Return (X, Y) of the center of cell containing provided text 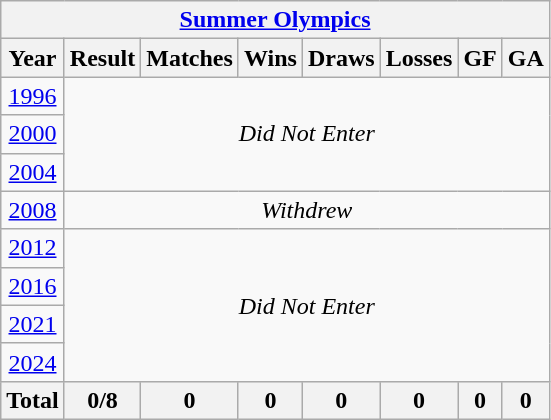
0/8 (102, 400)
GF (480, 58)
1996 (33, 96)
Result (102, 58)
Wins (270, 58)
2021 (33, 324)
Year (33, 58)
2016 (33, 286)
Withdrew (306, 210)
Losses (419, 58)
GA (526, 58)
Matches (190, 58)
Total (33, 400)
2004 (33, 172)
Draws (341, 58)
2024 (33, 362)
2012 (33, 248)
2000 (33, 134)
Summer Olympics (276, 20)
2008 (33, 210)
